Provide the (x, y) coordinate of the cell's center where the given text is located.  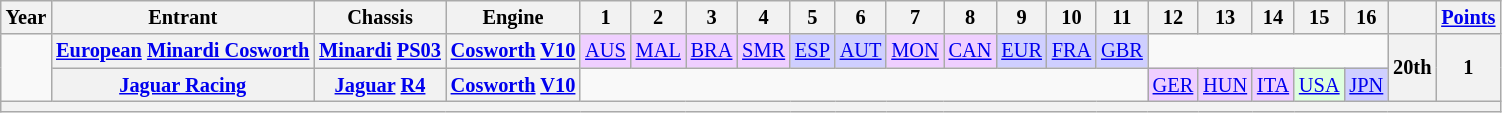
9 (1021, 17)
USA (1319, 85)
JPN (1366, 85)
2 (658, 17)
10 (1072, 17)
AUT (861, 51)
ITA (1273, 85)
AUS (605, 51)
MON (914, 51)
MAL (658, 51)
11 (1122, 17)
15 (1319, 17)
Year (26, 17)
Minardi PS03 (380, 51)
4 (764, 17)
Jaguar Racing (182, 85)
14 (1273, 17)
BRA (712, 51)
ESP (812, 51)
12 (1173, 17)
CAN (970, 51)
5 (812, 17)
8 (970, 17)
Jaguar R4 (380, 85)
HUN (1225, 85)
3 (712, 17)
Entrant (182, 17)
20th (1412, 68)
7 (914, 17)
SMR (764, 51)
GER (1173, 85)
EUR (1021, 51)
Points (1468, 17)
Engine (513, 17)
FRA (1072, 51)
13 (1225, 17)
GBR (1122, 51)
European Minardi Cosworth (182, 51)
Chassis (380, 17)
16 (1366, 17)
6 (861, 17)
